Return [X, Y] of the center of cell containing provided text 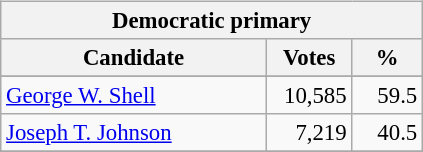
7,219 [309, 133]
George W. Shell [134, 96]
10,585 [309, 96]
Candidate [134, 58]
Votes [309, 58]
Democratic primary [212, 21]
59.5 [388, 96]
Joseph T. Johnson [134, 133]
40.5 [388, 133]
% [388, 58]
